Output the [x, y] coordinate of the center of the cell containing the given text.  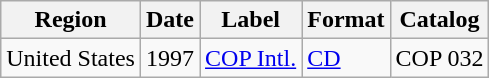
COP 032 [440, 58]
Date [170, 20]
Label [251, 20]
1997 [170, 58]
Region [71, 20]
COP Intl. [251, 58]
CD [346, 58]
United States [71, 58]
Catalog [440, 20]
Format [346, 20]
